Search for the cell housing the specified text and yield its [x, y] center coordinate. 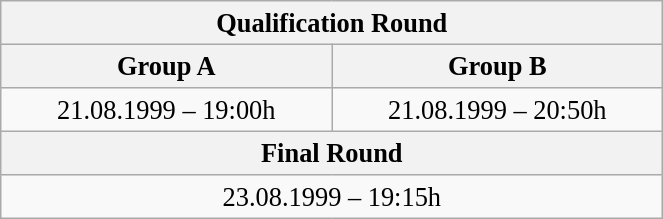
21.08.1999 – 20:50h [498, 109]
Group B [498, 66]
21.08.1999 – 19:00h [166, 109]
Final Round [332, 153]
Qualification Round [332, 22]
23.08.1999 – 19:15h [332, 197]
Group A [166, 66]
